For the text-containing cell, return its midpoint in [X, Y] coordinate format. 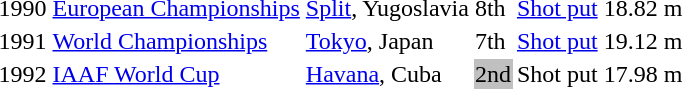
7th [492, 41]
IAAF World Cup [176, 74]
World Championships [176, 41]
Tokyo, Japan [387, 41]
Havana, Cuba [387, 74]
2nd [492, 74]
